Search for the cell housing the specified text and yield its [x, y] center coordinate. 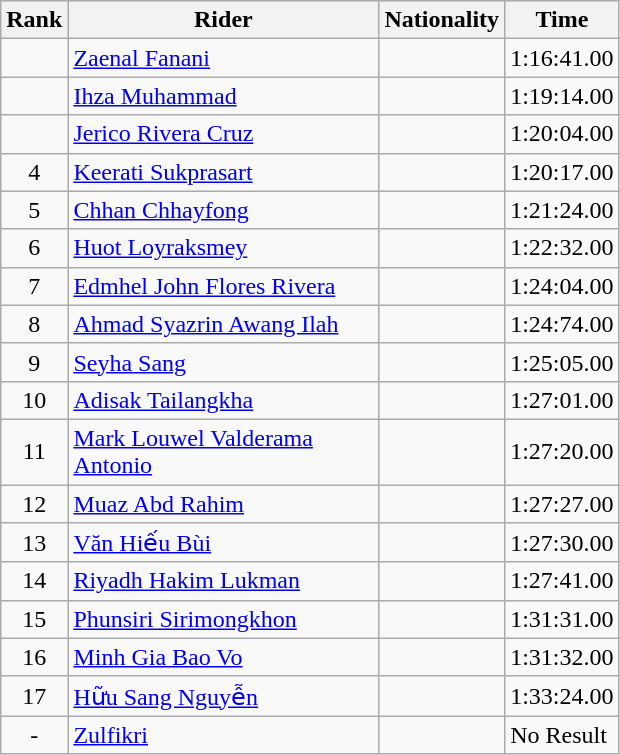
1:22:32.00 [562, 248]
1:27:30.00 [562, 543]
1:20:17.00 [562, 172]
4 [34, 172]
1:27:20.00 [562, 452]
10 [34, 400]
Nationality [442, 20]
Keerati Sukprasart [224, 172]
1:19:14.00 [562, 96]
Ahmad Syazrin Awang Ilah [224, 324]
Ihza Muhammad [224, 96]
14 [34, 581]
1:27:27.00 [562, 503]
Hữu Sang Nguyễn [224, 696]
1:16:41.00 [562, 58]
9 [34, 362]
16 [34, 657]
Văn Hiếu Bùi [224, 543]
Jerico Rivera Cruz [224, 134]
Huot Loyraksmey [224, 248]
1:24:04.00 [562, 286]
Chhan Chhayfong [224, 210]
Mark Louwel Valderama Antonio [224, 452]
8 [34, 324]
No Result [562, 735]
1:25:05.00 [562, 362]
5 [34, 210]
17 [34, 696]
Seyha Sang [224, 362]
Phunsiri Sirimongkhon [224, 619]
1:31:31.00 [562, 619]
1:20:04.00 [562, 134]
Rider [224, 20]
Adisak Tailangkha [224, 400]
1:27:41.00 [562, 581]
Zaenal Fanani [224, 58]
1:24:74.00 [562, 324]
Riyadh Hakim Lukman [224, 581]
Zulfikri [224, 735]
11 [34, 452]
7 [34, 286]
15 [34, 619]
1:31:32.00 [562, 657]
Muaz Abd Rahim [224, 503]
Time [562, 20]
Rank [34, 20]
1:27:01.00 [562, 400]
6 [34, 248]
1:21:24.00 [562, 210]
Minh Gia Bao Vo [224, 657]
1:33:24.00 [562, 696]
- [34, 735]
13 [34, 543]
Edmhel John Flores Rivera [224, 286]
12 [34, 503]
